Identify which cell holds the provided text, then report its [X, Y] central coordinate. 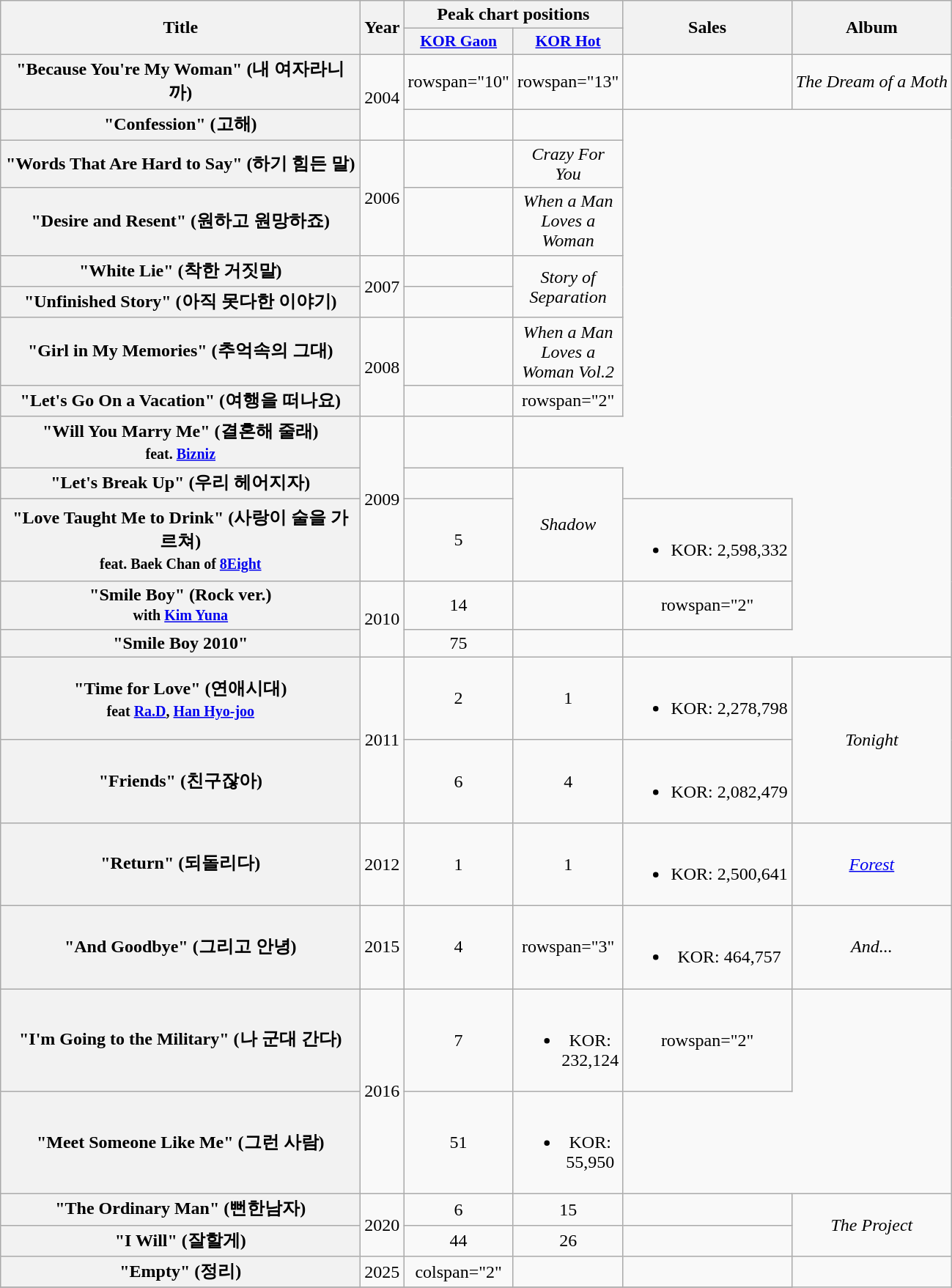
44 [459, 1240]
7 [459, 1039]
2010 [383, 619]
Peak chart positions [513, 15]
"Time for Love" (연애시대)feat Ra.D, Han Hyo-joo [180, 698]
KOR: 55,950 [568, 1143]
2020 [383, 1226]
2008 [383, 367]
"Desire and Resent" (원하고 원망하죠) [180, 221]
KOR: 2,598,332 [707, 540]
Shadow [568, 525]
"Friends" (친구잖아) [180, 781]
Story of Separation [568, 286]
2025 [383, 1273]
75 [459, 643]
"Will You Marry Me" (결혼해 줄래)feat. Bizniz [180, 442]
KOR: 464,757 [707, 947]
rowspan="10" [459, 81]
Tonight [871, 740]
When a Man Loves a Woman Vol.2 [568, 351]
2004 [383, 97]
"Girl in My Memories" (추억속의 그대) [180, 351]
KOR: 2,082,479 [707, 781]
KOR Gaon [459, 42]
"I'm Going to the Military" (나 군대 간다) [180, 1039]
Forest [871, 864]
"The Ordinary Man" (뻔한남자) [180, 1210]
Album [871, 28]
"Confession" (고해) [180, 125]
2016 [383, 1091]
rowspan="13" [568, 81]
"Let's Break Up" (우리 헤어지자) [180, 484]
"I Will" (잘할게) [180, 1240]
"Words That Are Hard to Say" (하기 힘든 말) [180, 164]
When a Man Loves a Woman [568, 221]
"Because You're My Woman" (내 여자라니까) [180, 81]
"White Lie" (착한 거짓말) [180, 271]
"Let's Go On a Vacation" (여행을 떠나요) [180, 400]
KOR: 2,278,798 [707, 698]
"Smile Boy" (Rock ver.)with Kim Yuna [180, 606]
And... [871, 947]
15 [568, 1210]
2012 [383, 864]
"Smile Boy 2010" [180, 643]
KOR Hot [568, 42]
"Return" (되돌리다) [180, 864]
2006 [383, 198]
2009 [383, 498]
5 [459, 540]
rowspan="3" [568, 947]
Year [383, 28]
51 [459, 1143]
"Love Taught Me to Drink" (사랑이 술을 가르쳐)feat. Baek Chan of 8Eight [180, 540]
"Unfinished Story" (아직 못다한 이야기) [180, 302]
colspan="2" [459, 1273]
Title [180, 28]
KOR: 2,500,641 [707, 864]
The Project [871, 1226]
26 [568, 1240]
2011 [383, 740]
"Empty" (정리) [180, 1273]
The Dream of a Moth [871, 81]
"And Goodbye" (그리고 안녕) [180, 947]
"Meet Someone Like Me" (그런 사람) [180, 1143]
2007 [383, 286]
Sales [707, 28]
2015 [383, 947]
KOR: 232,124 [568, 1039]
2 [459, 698]
Crazy For You [568, 164]
14 [459, 606]
